Determine the [x, y] coordinate at the center of the cell enclosing the given text.  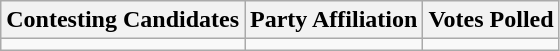
Contesting Candidates [123, 20]
Votes Polled [491, 20]
Party Affiliation [334, 20]
